Identify which cell holds the provided text, then report its [x, y] central coordinate. 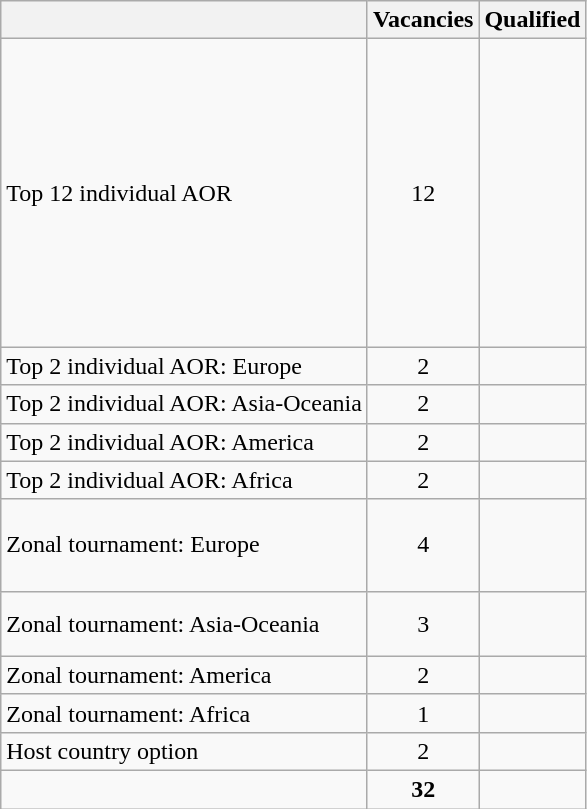
Top 2 individual AOR: America [184, 442]
Top 2 individual AOR: Asia-Oceania [184, 404]
1 [423, 713]
32 [423, 789]
Zonal tournament: Africa [184, 713]
Vacancies [423, 20]
3 [423, 624]
Zonal tournament: America [184, 675]
12 [423, 193]
Host country option [184, 751]
Top 12 individual AOR [184, 193]
Top 2 individual AOR: Africa [184, 480]
Zonal tournament: Asia-Oceania [184, 624]
Qualified [532, 20]
4 [423, 545]
Zonal tournament: Europe [184, 545]
Top 2 individual AOR: Europe [184, 366]
